Capture the cell that displays the provided text and extract its [x, y] central coordinate. 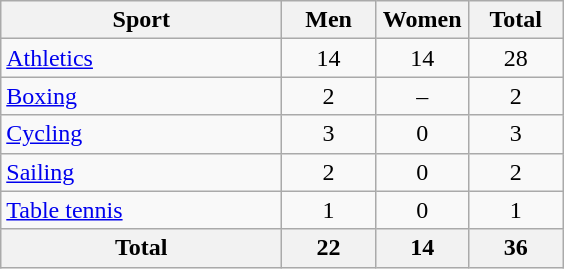
Table tennis [142, 210]
22 [329, 248]
Athletics [142, 58]
Women [422, 20]
36 [516, 248]
28 [516, 58]
Men [329, 20]
Cycling [142, 134]
Sailing [142, 172]
Sport [142, 20]
– [422, 96]
Boxing [142, 96]
